From the cell containing the given text, extract its center point as (X, Y) coordinate. 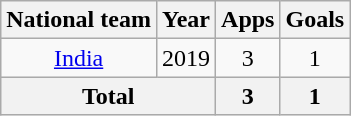
2019 (186, 58)
Goals (315, 20)
National team (79, 20)
Total (108, 96)
India (79, 58)
Year (186, 20)
Apps (248, 20)
